Provide the (X, Y) coordinate of the cell's center where the given text is located.  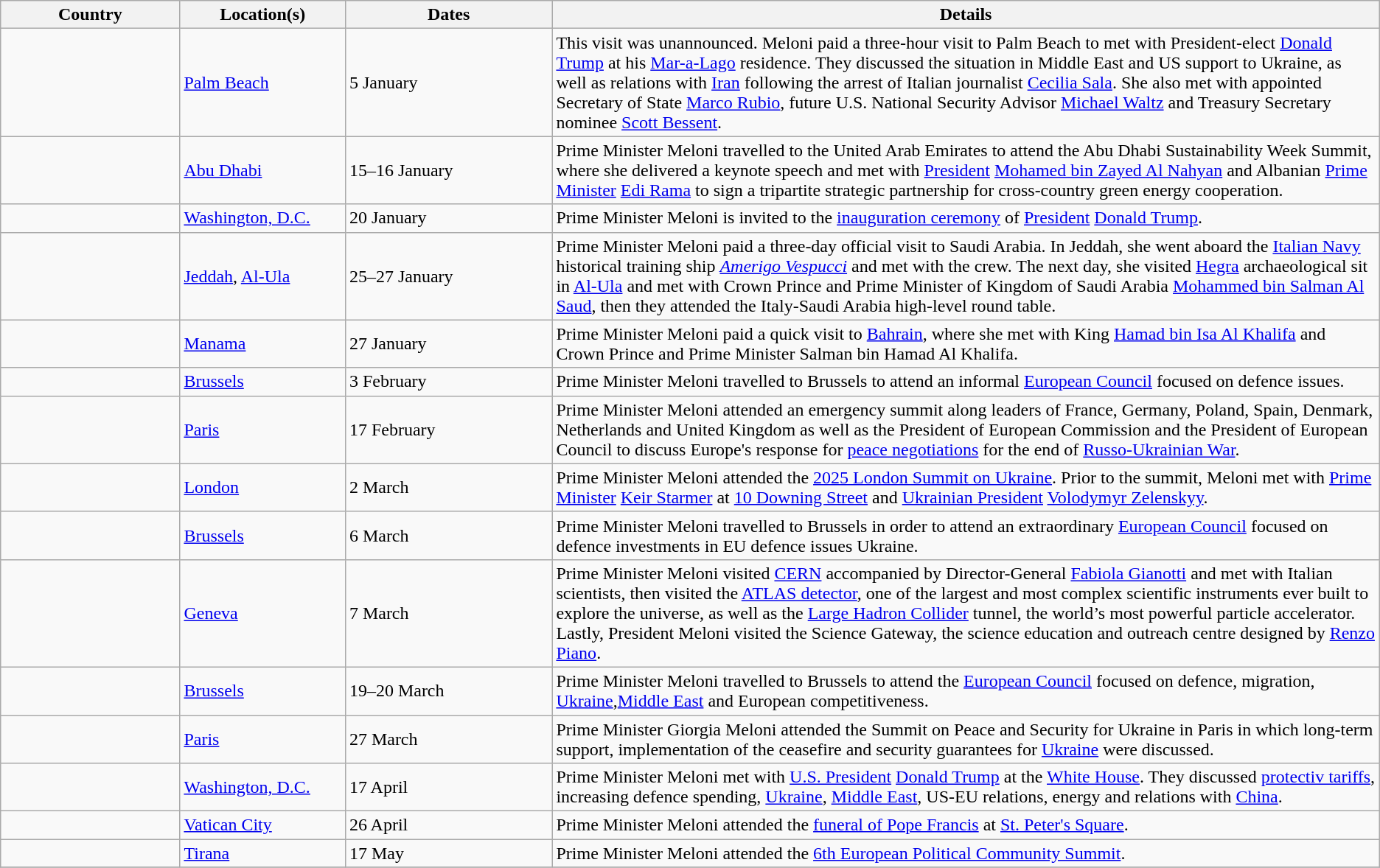
2 March (448, 488)
Manama (262, 343)
19–20 March (448, 691)
Prime Minister Meloni is invited to the inauguration ceremony of President Donald Trump. (966, 218)
17 April (448, 787)
London (262, 488)
3 February (448, 382)
Dates (448, 15)
20 January (448, 218)
5 January (448, 83)
27 January (448, 343)
Tirana (262, 853)
25–27 January (448, 276)
Prime Minister Meloni attended the funeral of Pope Francis at St. Peter's Square. (966, 825)
17 May (448, 853)
26 April (448, 825)
Palm Beach (262, 83)
Details (966, 15)
Prime Minister Meloni attended the 6th European Political Community Summit. (966, 853)
15–16 January (448, 170)
Prime Minister Meloni travelled to Brussels to attend an informal European Council focused on defence issues. (966, 382)
Geneva (262, 613)
27 March (448, 738)
6 March (448, 535)
7 March (448, 613)
Abu Dhabi (262, 170)
Jeddah, Al-Ula (262, 276)
Location(s) (262, 15)
17 February (448, 430)
Vatican City (262, 825)
Country (90, 15)
